Search for the cell housing the specified text and yield its [x, y] center coordinate. 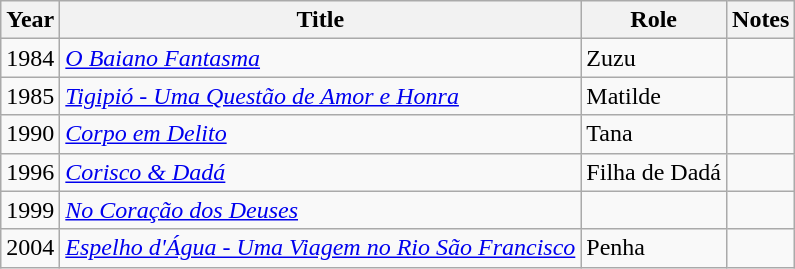
Tana [654, 134]
Notes [761, 20]
Year [30, 20]
Title [320, 20]
Tigipió - Uma Questão de Amor e Honra [320, 96]
Corpo em Delito [320, 134]
Zuzu [654, 58]
1985 [30, 96]
Penha [654, 248]
Corisco & Dadá [320, 172]
1984 [30, 58]
Espelho d'Água - Uma Viagem no Rio São Francisco [320, 248]
Matilde [654, 96]
O Baiano Fantasma [320, 58]
1990 [30, 134]
2004 [30, 248]
Filha de Dadá [654, 172]
Role [654, 20]
No Coração dos Deuses [320, 210]
1999 [30, 210]
1996 [30, 172]
